Return the (X, Y) coordinate for the center point of the cell that contains the specified text.  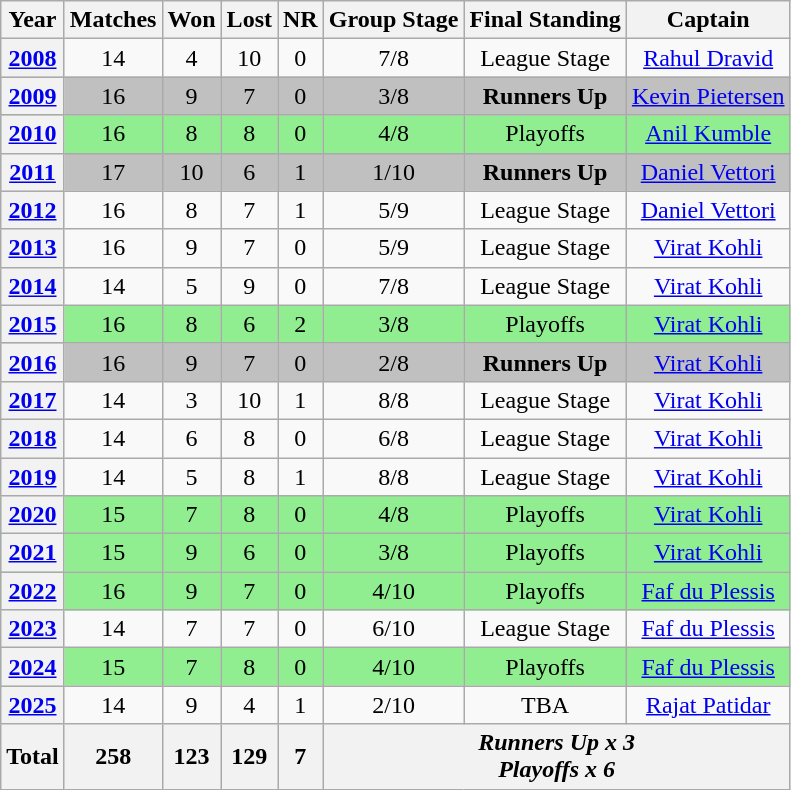
2016 (33, 362)
Runners Up x 3Playoffs x 6 (556, 756)
3 (192, 400)
Lost (249, 20)
2/10 (394, 705)
6/10 (394, 629)
Total (33, 756)
2022 (33, 591)
Final Standing (545, 20)
Group Stage (394, 20)
17 (113, 172)
2019 (33, 477)
2012 (33, 210)
2017 (33, 400)
2008 (33, 58)
Rajat Patidar (708, 705)
258 (113, 756)
2020 (33, 515)
1/10 (394, 172)
Rahul Dravid (708, 58)
2/8 (394, 362)
Kevin Pietersen (708, 96)
2018 (33, 438)
2015 (33, 324)
2021 (33, 553)
TBA (545, 705)
Matches (113, 20)
NR (301, 20)
2010 (33, 134)
2023 (33, 629)
2025 (33, 705)
2014 (33, 286)
2 (301, 324)
Won (192, 20)
2011 (33, 172)
2013 (33, 248)
6/8 (394, 438)
123 (192, 756)
129 (249, 756)
2024 (33, 667)
Anil Kumble (708, 134)
Year (33, 20)
2009 (33, 96)
Captain (708, 20)
